Capture the cell that displays the provided text and extract its [X, Y] central coordinate. 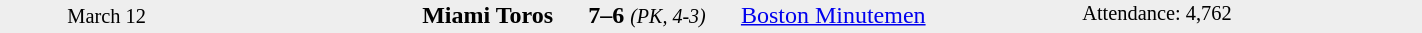
7–6 (PK, 4-3) [648, 15]
Attendance: 4,762 [1252, 16]
Boston Minutemen [910, 15]
March 12 [106, 16]
Miami Toros [384, 15]
